Identify which cell holds the provided text, then report its (X, Y) central coordinate. 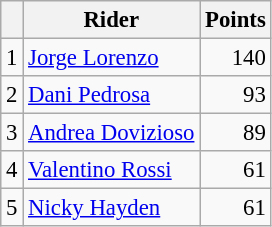
5 (12, 208)
140 (236, 58)
1 (12, 58)
89 (236, 133)
2 (12, 95)
Dani Pedrosa (112, 95)
Valentino Rossi (112, 170)
Nicky Hayden (112, 208)
Andrea Dovizioso (112, 133)
Rider (112, 20)
93 (236, 95)
Jorge Lorenzo (112, 58)
Points (236, 20)
4 (12, 170)
3 (12, 133)
